Return [X, Y] of the center of cell containing provided text 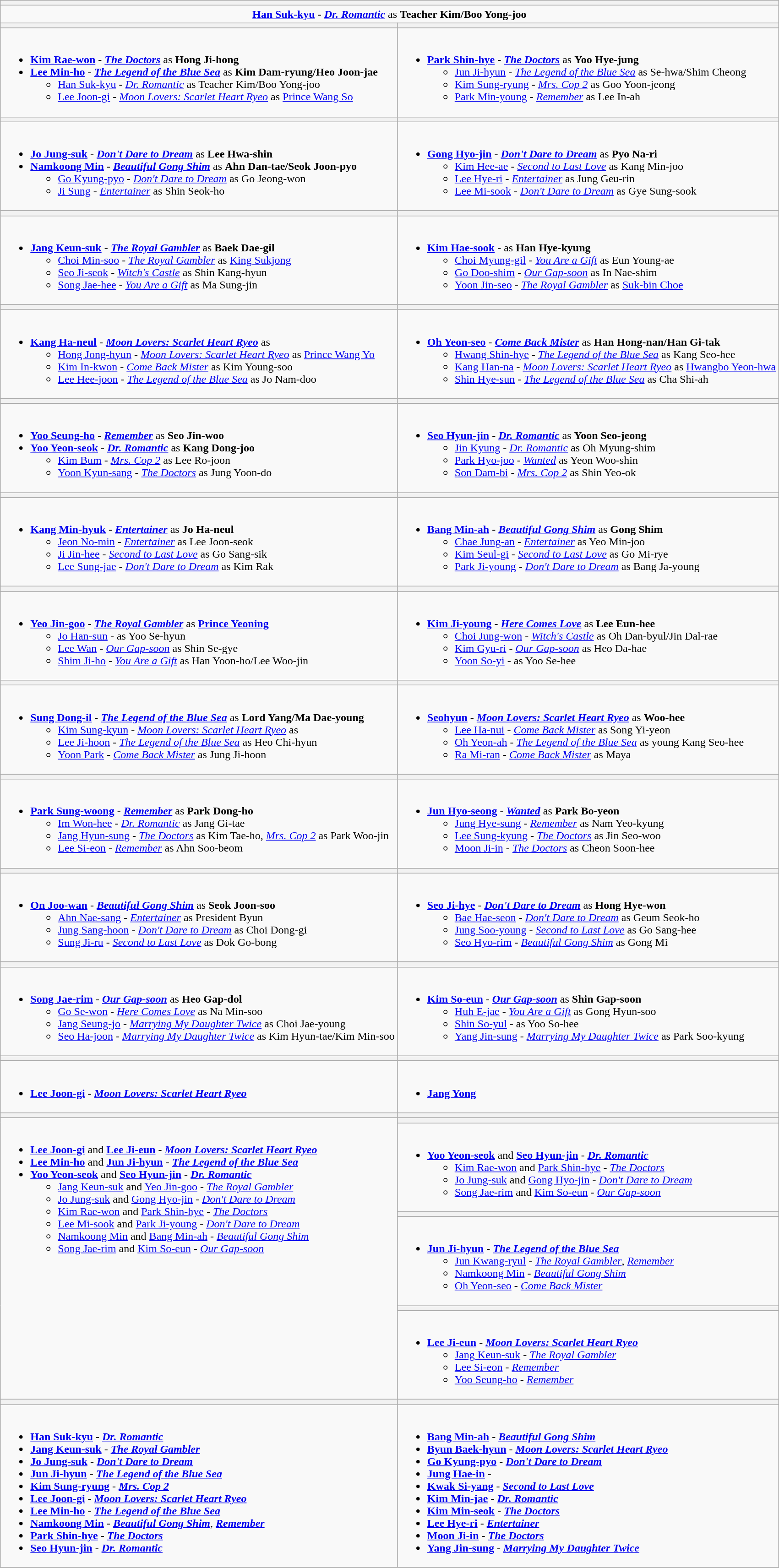
Jun Ji-hyun - The Legend of the Blue SeaJun Kwang-ryul - The Royal Gambler, RememberNamkoong Min - Beautiful Gong ShimOh Yeon-seo - Come Back Mister [588, 1261]
Lee Ji-eun - Moon Lovers: Scarlet Heart RyeoJang Keun-suk - The Royal GamblerLee Si-eon - RememberYoo Seung-ho - Remember [588, 1355]
Han Suk-kyu - Dr. Romantic as Teacher Kim/Boo Yong-joo [389, 14]
Lee Joon-gi - Moon Lovers: Scarlet Heart Ryeo [199, 1087]
Jang Yong [588, 1087]
